Output the [x, y] coordinate of the center of the cell containing the given text.  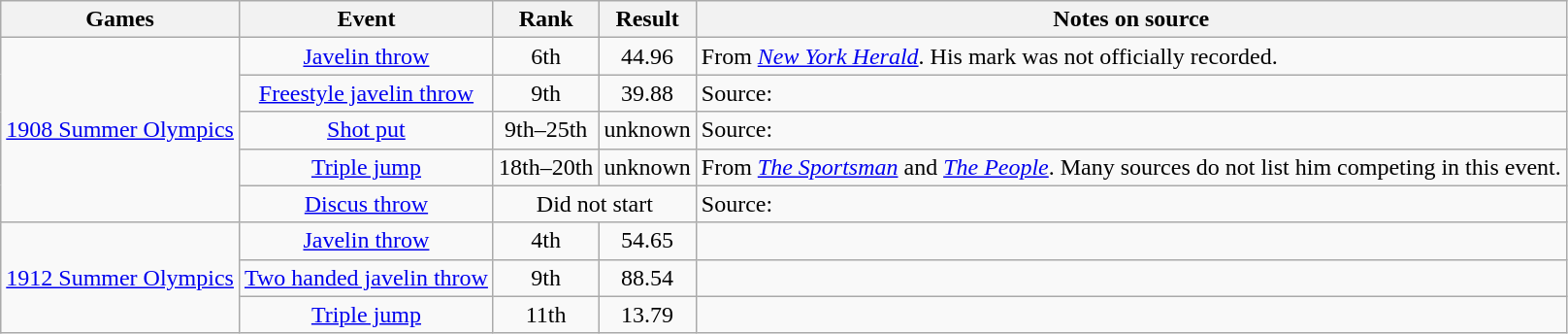
Two handed javelin throw [366, 278]
44.96 [647, 56]
Did not start [594, 204]
Rank [545, 19]
4th [545, 241]
39.88 [647, 93]
11th [545, 315]
Discus throw [366, 204]
13.79 [647, 315]
6th [545, 56]
Shot put [366, 130]
Freestyle javelin throw [366, 93]
From New York Herald. His mark was not officially recorded. [1131, 56]
1908 Summer Olympics [120, 130]
88.54 [647, 278]
54.65 [647, 241]
From The Sportsman and The People. Many sources do not list him competing in this event. [1131, 167]
18th–20th [545, 167]
Notes on source [1131, 19]
Games [120, 19]
Result [647, 19]
Event [366, 19]
9th–25th [545, 130]
1912 Summer Olympics [120, 278]
